Detect which cell encompasses the target text, then output its [x, y] center coordinate. 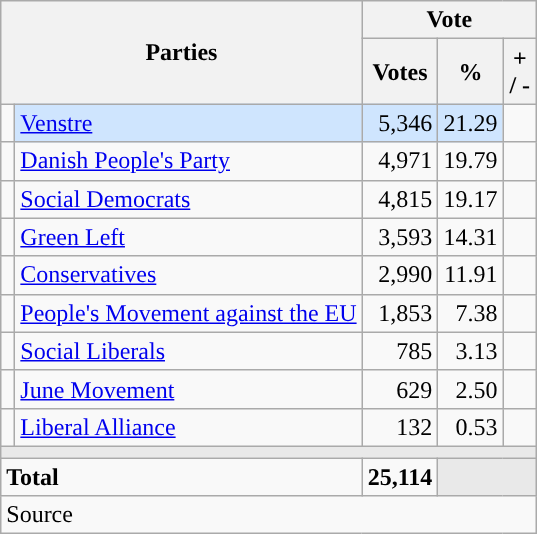
+ / - [520, 72]
Social Liberals [188, 351]
Votes [400, 72]
14.31 [470, 237]
5,346 [400, 123]
Social Democrats [188, 199]
2,990 [400, 275]
People's Movement against the EU [188, 313]
3,593 [400, 237]
4,815 [400, 199]
Venstre [188, 123]
Danish People's Party [188, 161]
19.17 [470, 199]
7.38 [470, 313]
19.79 [470, 161]
2.50 [470, 389]
Green Left [188, 237]
Parties [182, 52]
% [470, 72]
Conservatives [188, 275]
1,853 [400, 313]
629 [400, 389]
3.13 [470, 351]
4,971 [400, 161]
11.91 [470, 275]
June Movement [188, 389]
785 [400, 351]
Vote [449, 20]
0.53 [470, 427]
25,114 [400, 477]
Liberal Alliance [188, 427]
Total [182, 477]
132 [400, 427]
21.29 [470, 123]
Source [269, 515]
